Scan for the cell matching the given text and deliver its [X, Y] coordinate at center. 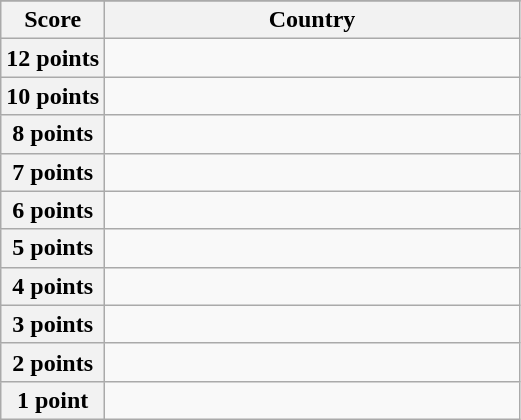
4 points [53, 286]
5 points [53, 248]
10 points [53, 96]
Country [312, 20]
Score [53, 20]
12 points [53, 58]
3 points [53, 324]
7 points [53, 172]
1 point [53, 400]
6 points [53, 210]
2 points [53, 362]
8 points [53, 134]
